Determine the (X, Y) coordinate at the center of the cell enclosing the given text.  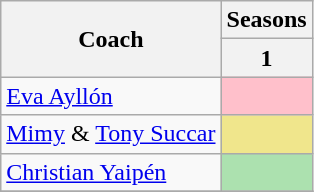
Eva Ayllón (111, 96)
1 (266, 58)
Seasons (266, 20)
Christian Yaipén (111, 172)
Mimy & Tony Succar (111, 134)
Coach (111, 39)
